Output the (x, y) coordinate of the center of the cell containing the given text.  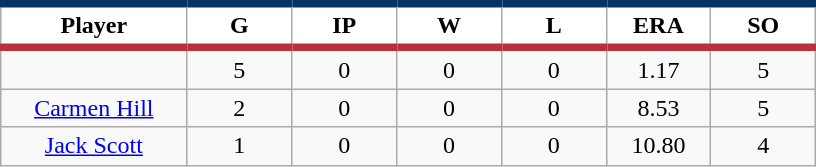
Carmen Hill (94, 108)
8.53 (658, 108)
Jack Scott (94, 146)
10.80 (658, 146)
Player (94, 26)
ERA (658, 26)
SO (764, 26)
1.17 (658, 68)
W (450, 26)
2 (240, 108)
L (554, 26)
1 (240, 146)
4 (764, 146)
IP (344, 26)
G (240, 26)
